Detect which cell encompasses the target text, then output its (x, y) center coordinate. 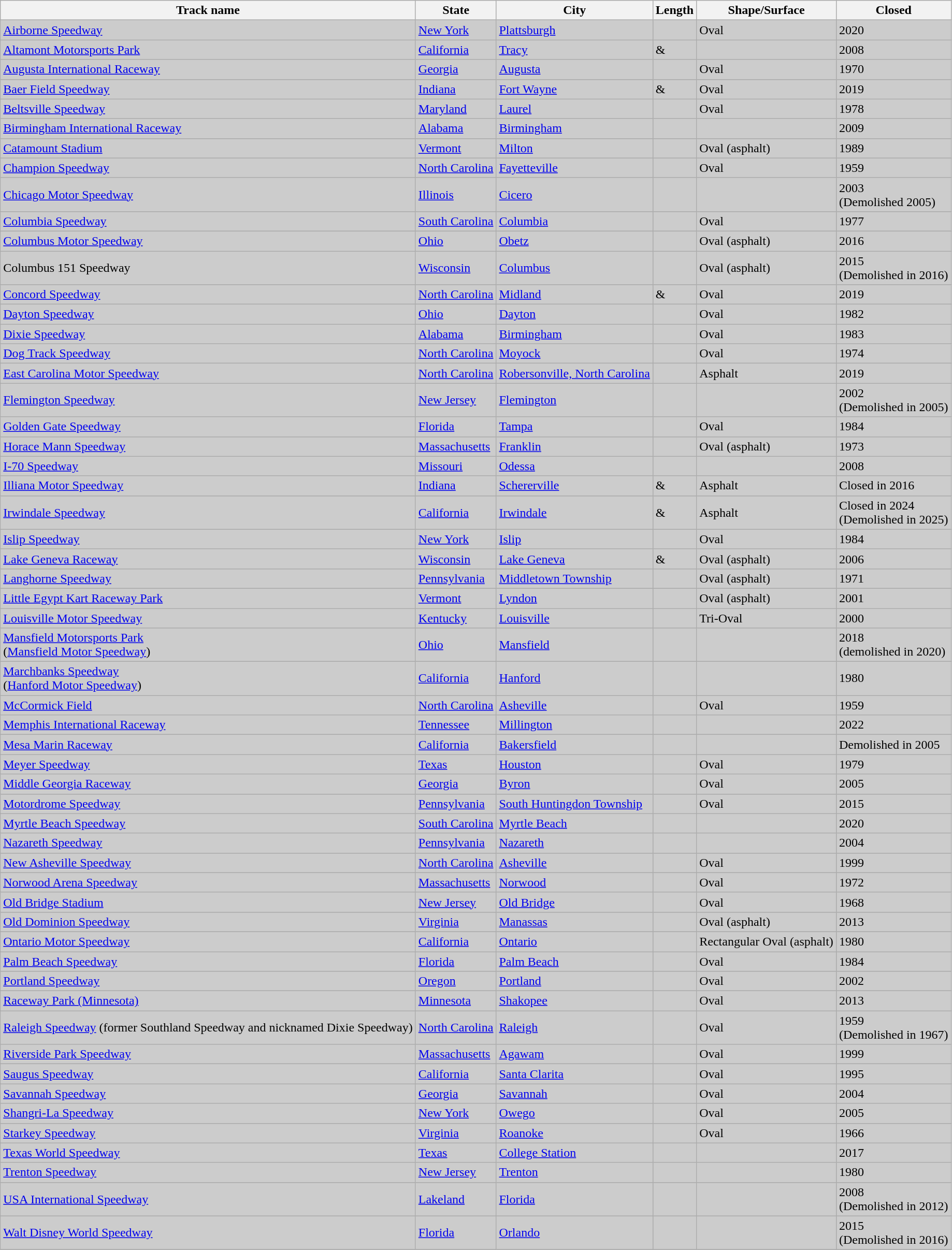
Chicago Motor Speedway (208, 195)
Flemington Speedway (208, 400)
Ontario (574, 941)
Palm Beach (574, 962)
2001 (893, 598)
Kentucky (456, 618)
Riverside Park Speedway (208, 1054)
Tennessee (456, 725)
Irwindale (574, 513)
Baer Field Speedway (208, 89)
Old Bridge Stadium (208, 902)
Shakopee (574, 1001)
Savannah (574, 1094)
Robersonville, North Carolina (574, 373)
Hanford (574, 678)
Closed (893, 10)
Santa Clarita (574, 1074)
Byron (574, 784)
Augusta (574, 69)
Moyock (574, 354)
Concord Speedway (208, 295)
USA International Speedway (208, 1199)
Old Bridge (574, 902)
2018(demolished in 2020) (893, 645)
Little Egypt Kart Raceway Park (208, 598)
2015 (893, 804)
Lake Geneva Raceway (208, 559)
Columbus Motor Speedway (208, 241)
Norwood Arena Speedway (208, 882)
Walt Disney World Speedway (208, 1232)
1970 (893, 69)
Ontario Motor Speedway (208, 941)
McCormick Field (208, 705)
Columbus (574, 267)
1972 (893, 882)
Islip (574, 539)
Missouri (456, 466)
1979 (893, 764)
Louisville (574, 618)
Trenton Speedway (208, 1172)
Dixie Speedway (208, 334)
Augusta International Raceway (208, 69)
Columbia (574, 221)
Irwindale Speedway (208, 513)
Portland Speedway (208, 981)
Cicero (574, 195)
2016 (893, 241)
Dayton Speedway (208, 314)
Mansfield Motorsports Park(Mansfield Motor Speedway) (208, 645)
Saugus Speedway (208, 1074)
Dog Track Speedway (208, 354)
Altamont Motorsports Park (208, 50)
Portland (574, 981)
Catamount Stadium (208, 148)
Milton (574, 148)
Shangri-La Speedway (208, 1113)
2006 (893, 559)
Columbus 151 Speedway (208, 267)
2000 (893, 618)
Odessa (574, 466)
Franklin (574, 446)
Orlando (574, 1232)
1974 (893, 354)
1966 (893, 1133)
Maryland (456, 109)
Minnesota (456, 1001)
Savannah Speedway (208, 1094)
Closed in 2024 (Demolished in 2025) (893, 513)
Raleigh Speedway (former Southland Speedway and nicknamed Dixie Speedway) (208, 1027)
Closed in 2016 (893, 486)
Length (674, 10)
College Station (574, 1153)
Birmingham International Raceway (208, 128)
Bakersfield (574, 745)
Lake Geneva (574, 559)
2002 (Demolished in 2005) (893, 400)
Meyer Speedway (208, 764)
Schererville (574, 486)
New Asheville Speedway (208, 863)
Trenton (574, 1172)
Millington (574, 725)
Plattsburgh (574, 30)
Obetz (574, 241)
Langhorne Speedway (208, 578)
East Carolina Motor Speedway (208, 373)
Track name (208, 10)
Nazareth Speedway (208, 843)
Flemington (574, 400)
Marchbanks Speedway(Hanford Motor Speedway) (208, 678)
1989 (893, 148)
2017 (893, 1153)
2022 (893, 725)
Raceway Park (Minnesota) (208, 1001)
1968 (893, 902)
2003(Demolished 2005) (893, 195)
Owego (574, 1113)
Mansfield (574, 645)
Palm Beach Speedway (208, 962)
Islip Speedway (208, 539)
Golden Gate Speedway (208, 427)
Roanoke (574, 1133)
City (574, 10)
Texas World Speedway (208, 1153)
Starkey Speedway (208, 1133)
Middle Georgia Raceway (208, 784)
Lakeland (456, 1199)
Tri-Oval (767, 618)
Old Dominion Speedway (208, 922)
1959(Demolished in 1967) (893, 1027)
1977 (893, 221)
1983 (893, 334)
1973 (893, 446)
Manassas (574, 922)
State (456, 10)
1995 (893, 1074)
Fort Wayne (574, 89)
Agawam (574, 1054)
Middletown Township (574, 578)
1982 (893, 314)
Motordrome Speedway (208, 804)
Columbia Speedway (208, 221)
Norwood (574, 882)
Shape/Surface (767, 10)
2002 (893, 981)
Dayton (574, 314)
South Huntingdon Township (574, 804)
1978 (893, 109)
2009 (893, 128)
Lyndon (574, 598)
Tampa (574, 427)
1971 (893, 578)
Fayetteville (574, 168)
Illiana Motor Speedway (208, 486)
Rectangular Oval (asphalt) (767, 941)
Memphis International Raceway (208, 725)
Laurel (574, 109)
Nazareth (574, 843)
Champion Speedway (208, 168)
Midland (574, 295)
Houston (574, 764)
Horace Mann Speedway (208, 446)
2008(Demolished in 2012) (893, 1199)
I-70 Speedway (208, 466)
Beltsville Speedway (208, 109)
Demolished in 2005 (893, 745)
Raleigh (574, 1027)
Mesa Marin Raceway (208, 745)
Tracy (574, 50)
Airborne Speedway (208, 30)
Myrtle Beach (574, 823)
Oregon (456, 981)
Myrtle Beach Speedway (208, 823)
Illinois (456, 195)
Louisville Motor Speedway (208, 618)
